Identify which cell holds the provided text, then report its [x, y] central coordinate. 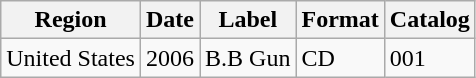
Date [170, 20]
Region [71, 20]
2006 [170, 58]
B.B Gun [248, 58]
CD [340, 58]
Catalog [430, 20]
Format [340, 20]
United States [71, 58]
Label [248, 20]
001 [430, 58]
